Capture the cell that displays the provided text and extract its (X, Y) central coordinate. 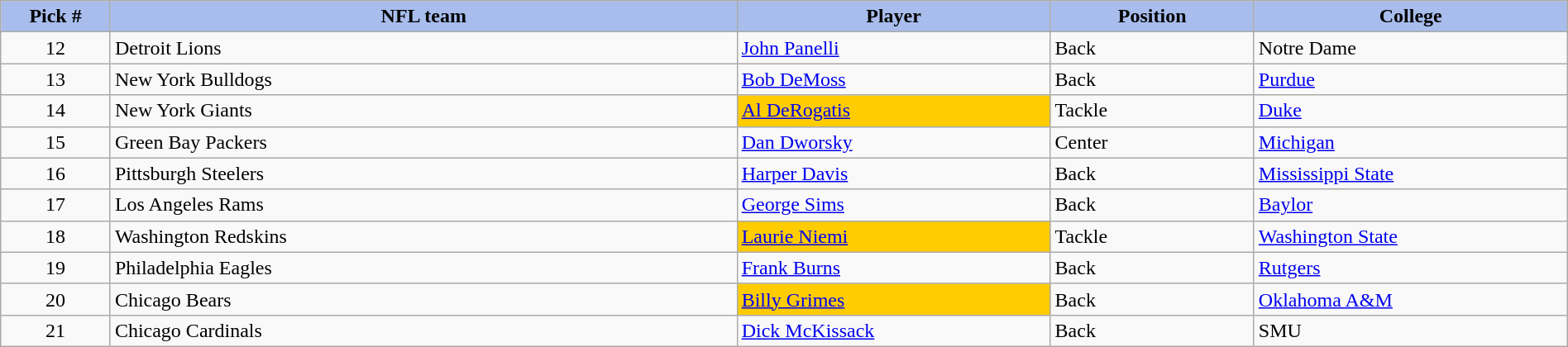
Pittsburgh Steelers (423, 173)
George Sims (893, 205)
Bob DeMoss (893, 79)
Green Bay Packers (423, 142)
19 (56, 268)
John Panelli (893, 48)
Notre Dame (1411, 48)
Al DeRogatis (893, 111)
18 (56, 236)
Washington Redskins (423, 236)
New York Bulldogs (423, 79)
Billy Grimes (893, 299)
Purdue (1411, 79)
Frank Burns (893, 268)
Chicago Cardinals (423, 330)
Baylor (1411, 205)
Duke (1411, 111)
Pick # (56, 17)
Los Angeles Rams (423, 205)
14 (56, 111)
Dan Dworsky (893, 142)
12 (56, 48)
SMU (1411, 330)
16 (56, 173)
15 (56, 142)
Philadelphia Eagles (423, 268)
Laurie Niemi (893, 236)
Michigan (1411, 142)
New York Giants (423, 111)
20 (56, 299)
Dick McKissack (893, 330)
Position (1152, 17)
Chicago Bears (423, 299)
Center (1152, 142)
Mississippi State (1411, 173)
Oklahoma A&M (1411, 299)
Harper Davis (893, 173)
Rutgers (1411, 268)
Detroit Lions (423, 48)
Washington State (1411, 236)
College (1411, 17)
21 (56, 330)
13 (56, 79)
Player (893, 17)
17 (56, 205)
NFL team (423, 17)
